Output the (X, Y) coordinate of the center of the cell containing the given text.  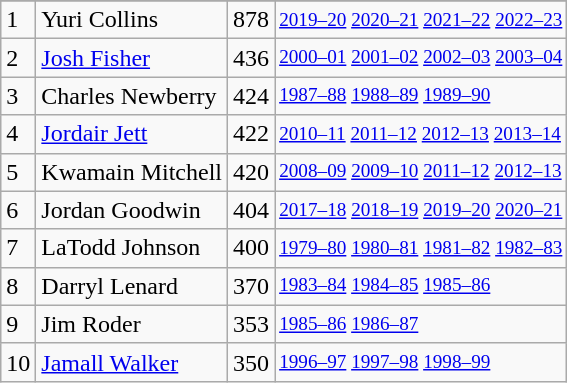
1983–84 1984–85 1985–86 (421, 286)
LaTodd Johnson (132, 248)
1979–80 1980–81 1981–82 1982–83 (421, 248)
Kwamain Mitchell (132, 172)
8 (18, 286)
2019–20 2020–21 2021–22 2022–23 (421, 20)
436 (252, 58)
370 (252, 286)
353 (252, 324)
1985–86 1986–87 (421, 324)
350 (252, 362)
2 (18, 58)
2017–18 2018–19 2019–20 2020–21 (421, 210)
424 (252, 96)
404 (252, 210)
420 (252, 172)
2010–11 2011–12 2012–13 2013–14 (421, 134)
Jordair Jett (132, 134)
1996–97 1997–98 1998–99 (421, 362)
3 (18, 96)
7 (18, 248)
422 (252, 134)
6 (18, 210)
1 (18, 20)
Darryl Lenard (132, 286)
5 (18, 172)
Charles Newberry (132, 96)
Jamall Walker (132, 362)
10 (18, 362)
400 (252, 248)
2000–01 2001–02 2002–03 2003–04 (421, 58)
Yuri Collins (132, 20)
Jim Roder (132, 324)
4 (18, 134)
Josh Fisher (132, 58)
2008–09 2009–10 2011–12 2012–13 (421, 172)
878 (252, 20)
9 (18, 324)
1987–88 1988–89 1989–90 (421, 96)
Jordan Goodwin (132, 210)
